Search for the cell housing the specified text and yield its [x, y] center coordinate. 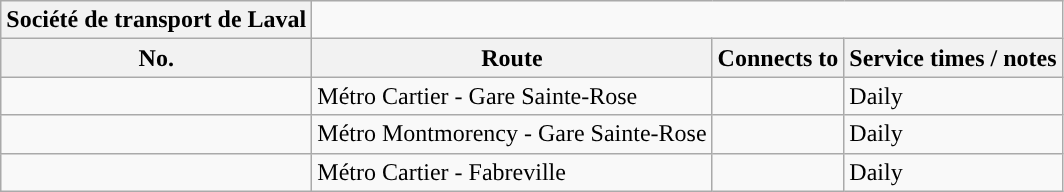
Route [512, 58]
Connects to [778, 58]
Métro Cartier - Gare Sainte-Rose [512, 96]
No. [156, 58]
Métro Cartier - Fabreville [512, 172]
Métro Montmorency - Gare Sainte-Rose [512, 134]
Société de transport de Laval [156, 20]
Service times / notes [953, 58]
